Return the [x, y] coordinate for the center point of the cell that contains the specified text.  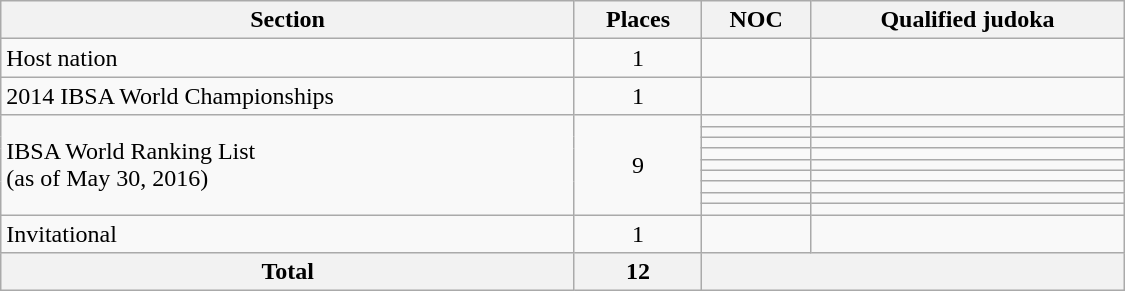
12 [638, 272]
NOC [756, 20]
Total [288, 272]
Section [288, 20]
9 [638, 165]
Qualified judoka [968, 20]
Places [638, 20]
IBSA World Ranking List(as of May 30, 2016) [288, 165]
2014 IBSA World Championships [288, 96]
Invitational [288, 233]
Host nation [288, 58]
